Identify which cell holds the provided text, then report its [x, y] central coordinate. 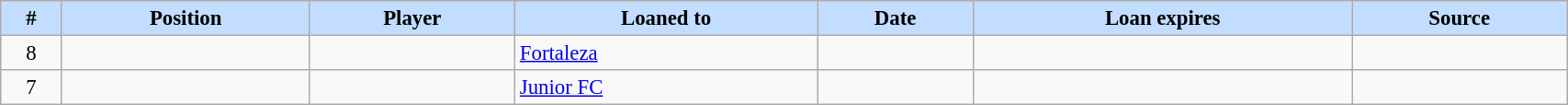
Date [896, 18]
7 [31, 87]
Junior FC [667, 87]
8 [31, 53]
Position [186, 18]
Fortaleza [667, 53]
# [31, 18]
Loan expires [1163, 18]
Source [1460, 18]
Loaned to [667, 18]
Player [412, 18]
